Determine the (X, Y) coordinate at the center of the cell enclosing the given text.  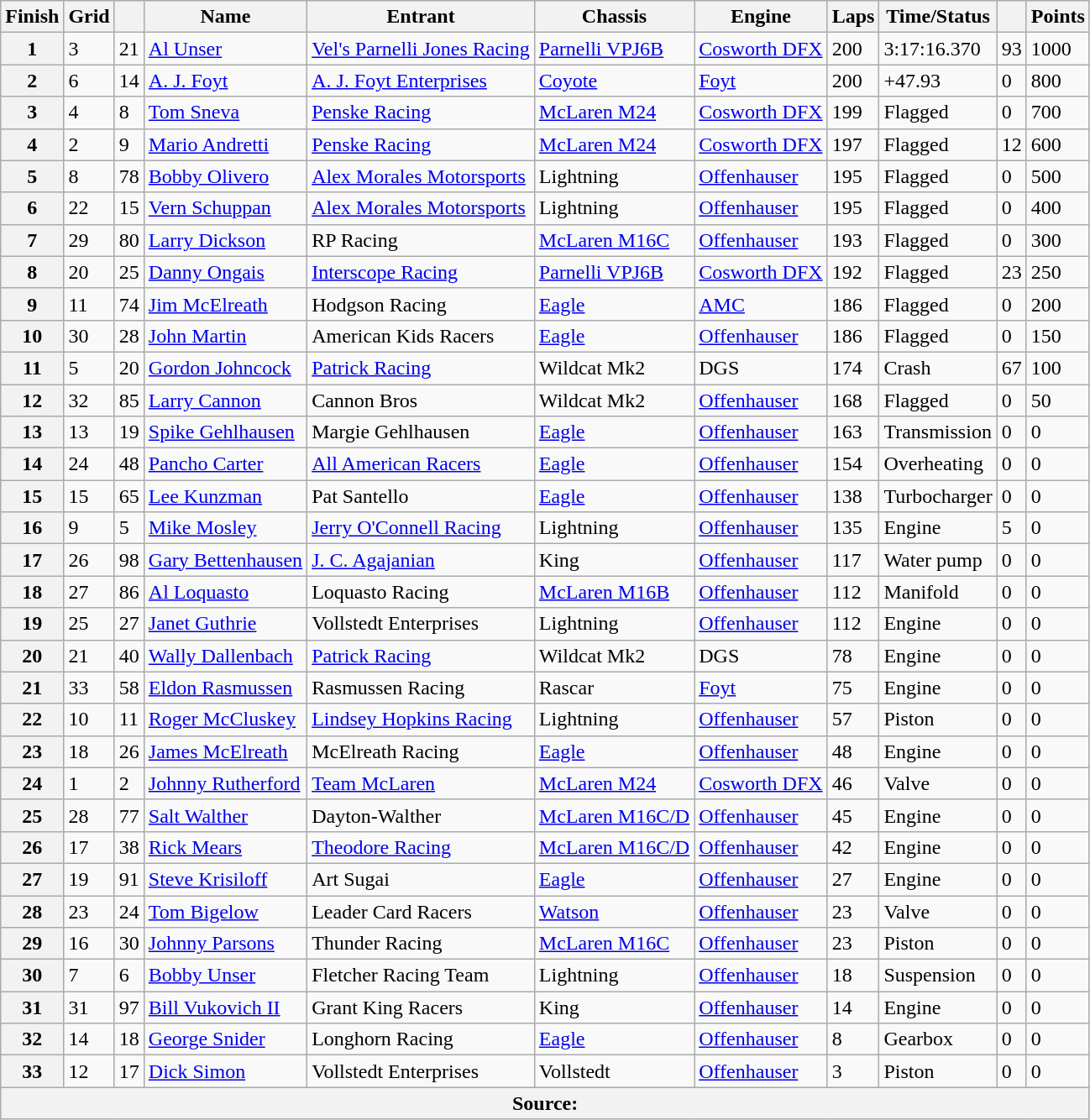
150 (1058, 336)
Pat Santello (422, 496)
Grant King Racers (422, 1007)
+47.93 (938, 81)
J. C. Agajanian (422, 560)
Lindsey Hopkins Racing (422, 720)
Thunder Racing (422, 944)
Interscope Racing (422, 272)
Watson (614, 911)
77 (129, 815)
Salt Walther (225, 815)
Laps (853, 17)
Gearbox (938, 1039)
86 (129, 592)
174 (853, 368)
Tom Sneva (225, 113)
163 (853, 432)
Entrant (422, 17)
Margie Gehlhausen (422, 432)
Coyote (614, 81)
Tom Bigelow (225, 911)
1000 (1058, 49)
57 (853, 720)
Rascar (614, 688)
91 (129, 879)
80 (129, 240)
McElreath Racing (422, 751)
Time/Status (938, 17)
199 (853, 113)
138 (853, 496)
American Kids Racers (422, 336)
46 (853, 783)
97 (129, 1007)
Johnny Rutherford (225, 783)
700 (1058, 113)
Source: (546, 1103)
Art Sugai (422, 879)
3:17:16.370 (938, 49)
Transmission (938, 432)
500 (1058, 176)
192 (853, 272)
Chassis (614, 17)
98 (129, 560)
Water pump (938, 560)
Finish (32, 17)
Theodore Racing (422, 847)
Al Loquasto (225, 592)
Crash (938, 368)
Loquasto Racing (422, 592)
Points (1058, 17)
Pancho Carter (225, 464)
600 (1058, 144)
Leader Card Racers (422, 911)
38 (129, 847)
135 (853, 528)
RP Racing (422, 240)
A. J. Foyt (225, 81)
Roger McCluskey (225, 720)
Jim McElreath (225, 304)
58 (129, 688)
Steve Krisiloff (225, 879)
Spike Gehlhausen (225, 432)
65 (129, 496)
Vern Schuppan (225, 208)
Grid (89, 17)
Gordon Johncock (225, 368)
74 (129, 304)
Bobby Unser (225, 976)
Mike Mosley (225, 528)
All American Racers (422, 464)
50 (1058, 400)
Gary Bettenhausen (225, 560)
42 (853, 847)
Larry Dickson (225, 240)
Al Unser (225, 49)
400 (1058, 208)
Mario Andretti (225, 144)
Name (225, 17)
800 (1058, 81)
Bill Vukovich II (225, 1007)
Eldon Rasmussen (225, 688)
Cannon Bros (422, 400)
Wally Dallenbach (225, 656)
Dayton-Walther (422, 815)
Manifold (938, 592)
Dick Simon (225, 1071)
85 (129, 400)
A. J. Foyt Enterprises (422, 81)
300 (1058, 240)
Turbocharger (938, 496)
Rick Mears (225, 847)
Bobby Olivero (225, 176)
Fletcher Racing Team (422, 976)
Vel's Parnelli Jones Racing (422, 49)
40 (129, 656)
100 (1058, 368)
75 (853, 688)
McLaren M16B (614, 592)
Lee Kunzman (225, 496)
Longhorn Racing (422, 1039)
45 (853, 815)
James McElreath (225, 751)
Rasmussen Racing (422, 688)
93 (1011, 49)
Hodgson Racing (422, 304)
Team McLaren (422, 783)
Vollstedt (614, 1071)
Overheating (938, 464)
George Snider (225, 1039)
250 (1058, 272)
197 (853, 144)
AMC (761, 304)
154 (853, 464)
117 (853, 560)
Danny Ongais (225, 272)
Janet Guthrie (225, 624)
Suspension (938, 976)
67 (1011, 368)
168 (853, 400)
Jerry O'Connell Racing (422, 528)
Johnny Parsons (225, 944)
John Martin (225, 336)
Larry Cannon (225, 400)
193 (853, 240)
